Detect which cell encompasses the target text, then output its [X, Y] center coordinate. 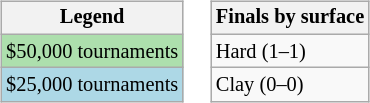
Finals by surface [290, 18]
Hard (1–1) [290, 51]
$25,000 tournaments [92, 85]
Legend [92, 18]
Clay (0–0) [290, 85]
$50,000 tournaments [92, 51]
